Extract the (X, Y) coordinate from the center of the cell holding the provided text.  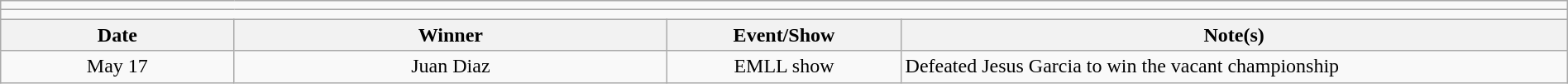
Date (117, 35)
Defeated Jesus Garcia to win the vacant championship (1234, 67)
Note(s) (1234, 35)
Winner (451, 35)
EMLL show (784, 67)
Juan Diaz (451, 67)
May 17 (117, 67)
Event/Show (784, 35)
